Identify which cell holds the provided text, then report its [x, y] central coordinate. 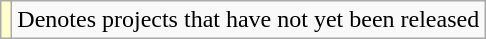
Denotes projects that have not yet been released [248, 20]
